Locate the cell with the specified text and output its [x, y] center coordinate. 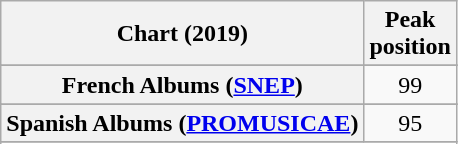
Spanish Albums (PROMUSICAE) [182, 123]
Peakposition [410, 34]
Chart (2019) [182, 34]
French Albums (SNEP) [182, 85]
99 [410, 85]
95 [410, 123]
